Locate the cell with the specified text and output its [x, y] center coordinate. 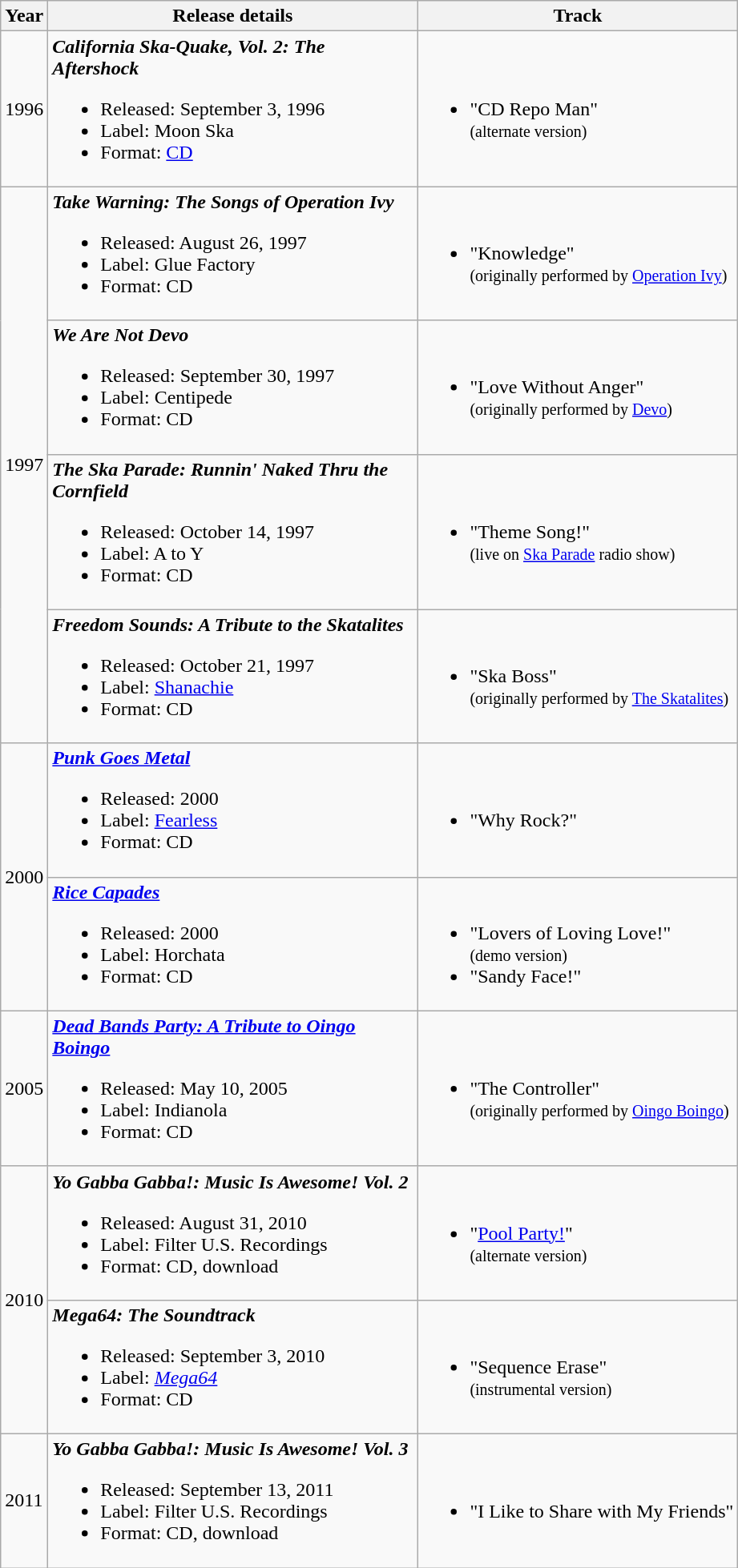
Punk Goes MetalReleased: 2000Label: FearlessFormat: CD [232, 810]
"Why Rock?" [578, 810]
The Ska Parade: Runnin' Naked Thru the CornfieldReleased: October 14, 1997Label: A to YFormat: CD [232, 532]
Release details [232, 16]
2010 [24, 1300]
2000 [24, 877]
Dead Bands Party: A Tribute to Oingo BoingoReleased: May 10, 2005Label: IndianolaFormat: CD [232, 1088]
"Theme Song!"(live on Ska Parade radio show) [578, 532]
"I Like to Share with My Friends" [578, 1501]
Track [578, 16]
California Ska-Quake, Vol. 2: The AftershockReleased: September 3, 1996Label: Moon SkaFormat: CD [232, 109]
Take Warning: The Songs of Operation IvyReleased: August 26, 1997Label: Glue FactoryFormat: CD [232, 253]
1997 [24, 464]
"Love Without Anger"(originally performed by Devo) [578, 388]
"Lovers of Loving Love!" (demo version)"Sandy Face!" [578, 943]
1996 [24, 109]
Rice CapadesReleased: 2000Label: HorchataFormat: CD [232, 943]
We Are Not DevoReleased: September 30, 1997Label: CentipedeFormat: CD [232, 388]
Yo Gabba Gabba!: Music Is Awesome! Vol. 3Released: September 13, 2011Label: Filter U.S. RecordingsFormat: CD, download [232, 1501]
2011 [24, 1501]
"CD Repo Man"(alternate version) [578, 109]
2005 [24, 1088]
"Ska Boss"(originally performed by The Skatalites) [578, 676]
Freedom Sounds: A Tribute to the SkatalitesReleased: October 21, 1997Label: ShanachieFormat: CD [232, 676]
"Pool Party!"(alternate version) [578, 1233]
Yo Gabba Gabba!: Music Is Awesome! Vol. 2Released: August 31, 2010Label: Filter U.S. RecordingsFormat: CD, download [232, 1233]
"Knowledge"(originally performed by Operation Ivy) [578, 253]
"Sequence Erase"(instrumental version) [578, 1366]
Year [24, 16]
"The Controller"(originally performed by Oingo Boingo) [578, 1088]
Mega64: The SoundtrackReleased: September 3, 2010Label: Mega64Format: CD [232, 1366]
